Find where the given text appears and provide that cell's center as [x, y] coordinate. 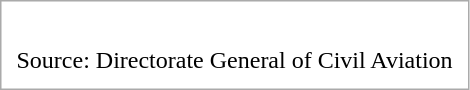
Source: Directorate General of Civil Aviation [235, 60]
